For the text-containing cell, return its midpoint in (x, y) coordinate format. 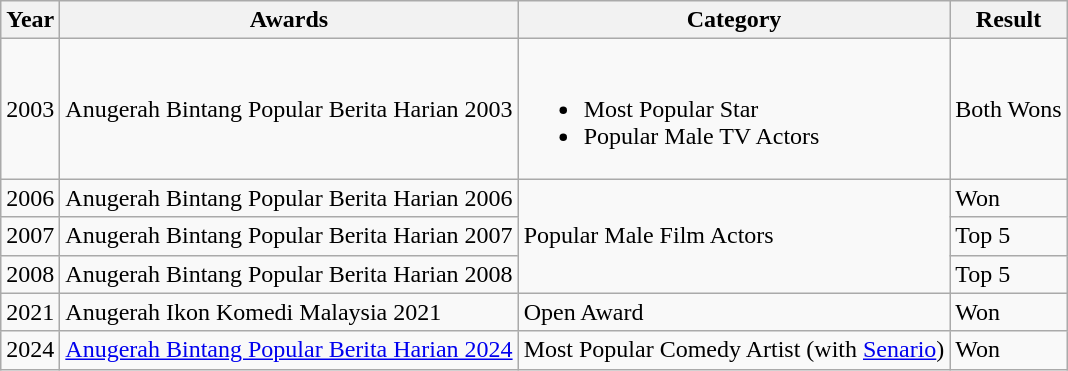
Result (1008, 20)
2006 (30, 198)
Anugerah Bintang Popular Berita Harian 2008 (289, 274)
Anugerah Bintang Popular Berita Harian 2024 (289, 350)
Year (30, 20)
Anugerah Bintang Popular Berita Harian 2007 (289, 236)
Popular Male Film Actors (734, 236)
2003 (30, 109)
Awards (289, 20)
Anugerah Bintang Popular Berita Harian 2006 (289, 198)
Open Award (734, 312)
Most Popular Comedy Artist (with Senario) (734, 350)
Anugerah Ikon Komedi Malaysia 2021 (289, 312)
Anugerah Bintang Popular Berita Harian 2003 (289, 109)
2008 (30, 274)
2007 (30, 236)
2021 (30, 312)
Category (734, 20)
2024 (30, 350)
Most Popular StarPopular Male TV Actors (734, 109)
Both Wons (1008, 109)
